Find where the given text appears and provide that cell's center as (X, Y) coordinate. 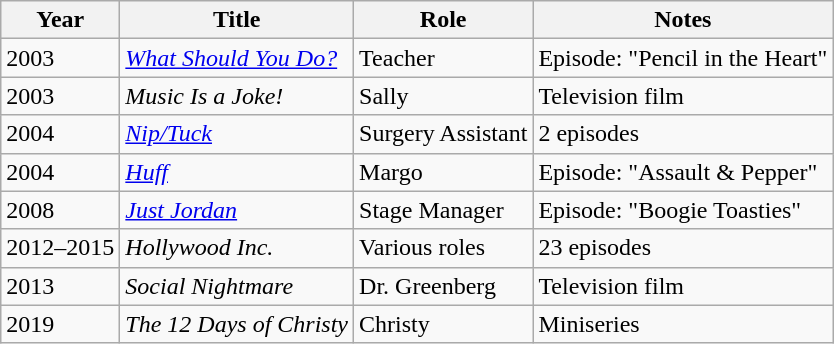
Huff (237, 172)
2013 (60, 286)
Christy (444, 324)
Nip/Tuck (237, 134)
2019 (60, 324)
Role (444, 20)
The 12 Days of Christy (237, 324)
2 episodes (683, 134)
23 episodes (683, 248)
Social Nightmare (237, 286)
Dr. Greenberg (444, 286)
Episode: "Pencil in the Heart" (683, 58)
Music Is a Joke! (237, 96)
Surgery Assistant (444, 134)
Episode: "Assault & Pepper" (683, 172)
2012–2015 (60, 248)
What Should You Do? (237, 58)
2008 (60, 210)
Stage Manager (444, 210)
Miniseries (683, 324)
Just Jordan (237, 210)
Margo (444, 172)
Notes (683, 20)
Various roles (444, 248)
Sally (444, 96)
Teacher (444, 58)
Title (237, 20)
Episode: "Boogie Toasties" (683, 210)
Year (60, 20)
Hollywood Inc. (237, 248)
